Detect which cell encompasses the target text, then output its (X, Y) center coordinate. 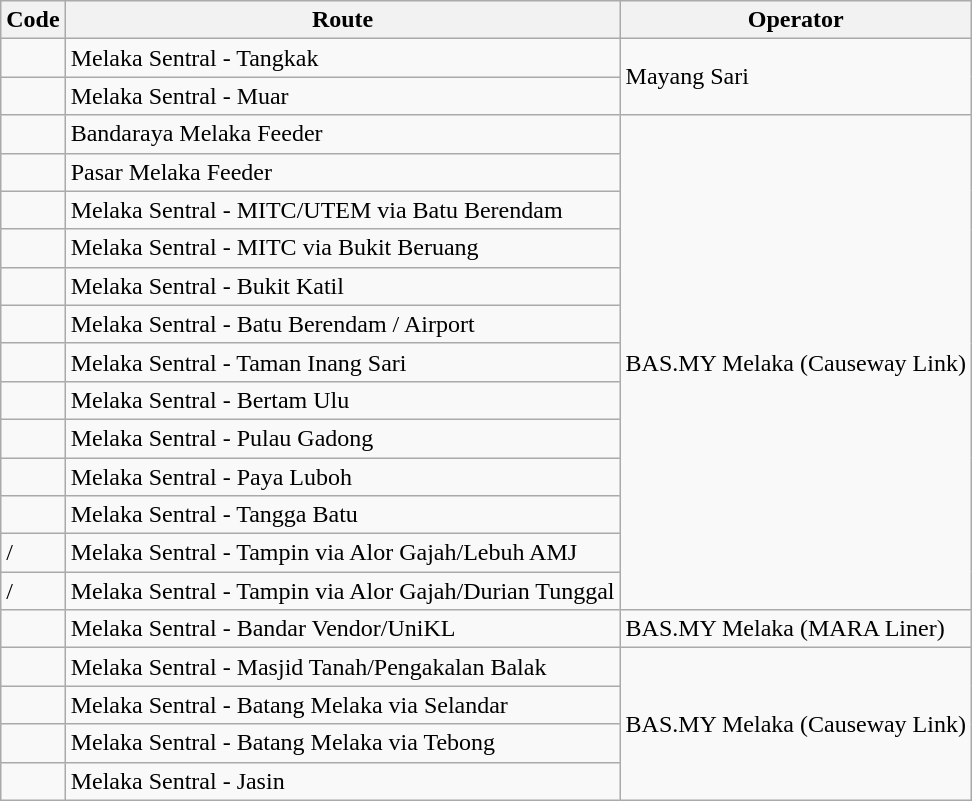
Melaka Sentral - Bukit Katil (342, 286)
Melaka Sentral - MITC via Bukit Beruang (342, 248)
Melaka Sentral - Jasin (342, 781)
Mayang Sari (796, 77)
Melaka Sentral - Pulau Gadong (342, 438)
Melaka Sentral - Tampin via Alor Gajah/Lebuh AMJ (342, 553)
Melaka Sentral - Tangga Batu (342, 515)
Route (342, 20)
Melaka Sentral - Muar (342, 96)
Melaka Sentral - Taman Inang Sari (342, 362)
Melaka Sentral - Batang Melaka via Tebong (342, 743)
Melaka Sentral - Paya Luboh (342, 477)
Melaka Sentral - Bertam Ulu (342, 400)
Melaka Sentral - Masjid Tanah/Pengakalan Balak (342, 667)
Melaka Sentral - Batang Melaka via Selandar (342, 705)
Bandaraya Melaka Feeder (342, 134)
Melaka Sentral - Bandar Vendor/UniKL (342, 629)
Operator (796, 20)
Code (33, 20)
Melaka Sentral - Tangkak (342, 58)
Pasar Melaka Feeder (342, 172)
Melaka Sentral - MITC/UTEM via Batu Berendam (342, 210)
Melaka Sentral - Batu Berendam / Airport (342, 324)
BAS.MY Melaka (MARA Liner) (796, 629)
Melaka Sentral - Tampin via Alor Gajah/Durian Tunggal (342, 591)
